Search for the cell housing the specified text and yield its (x, y) center coordinate. 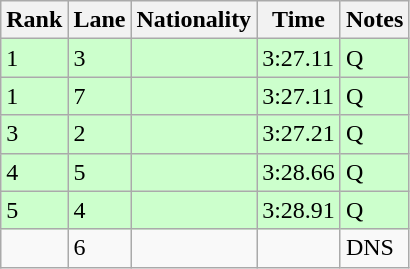
3:28.91 (299, 210)
3:28.66 (299, 172)
DNS (374, 248)
Lane (100, 20)
3:27.21 (299, 134)
Time (299, 20)
Rank (34, 20)
2 (100, 134)
6 (100, 248)
Nationality (194, 20)
7 (100, 96)
Notes (374, 20)
